From the cell containing the given text, extract its center point as (x, y) coordinate. 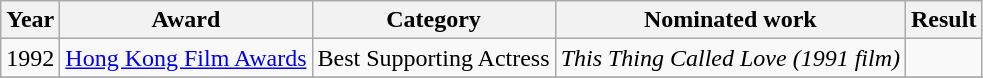
Year (30, 20)
Category (434, 20)
Award (186, 20)
Nominated work (730, 20)
This Thing Called Love (1991 film) (730, 58)
Result (944, 20)
Hong Kong Film Awards (186, 58)
Best Supporting Actress (434, 58)
1992 (30, 58)
